Provide the [x, y] coordinate of the cell's center where the given text is located.  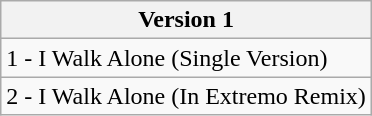
Version 1 [186, 20]
2 - I Walk Alone (In Extremo Remix) [186, 96]
1 - I Walk Alone (Single Version) [186, 58]
